For the text-containing cell, return its midpoint in [x, y] coordinate format. 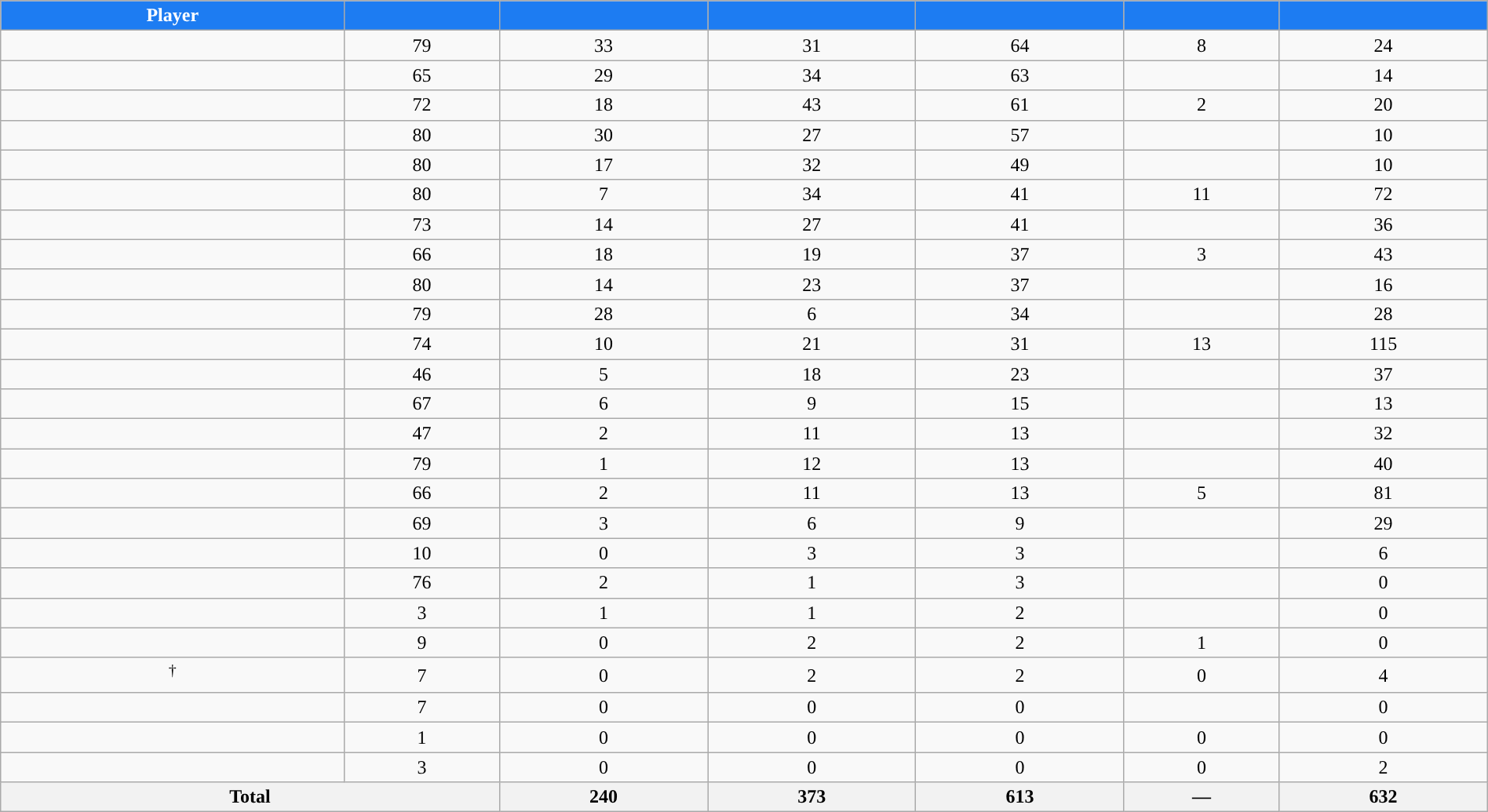
240 [603, 797]
Total [250, 797]
613 [1020, 797]
15 [1020, 404]
632 [1383, 797]
63 [1020, 75]
74 [422, 344]
46 [422, 374]
33 [603, 46]
73 [422, 224]
19 [811, 254]
36 [1383, 224]
24 [1383, 46]
21 [811, 344]
373 [811, 797]
76 [422, 583]
Player [173, 16]
12 [811, 464]
69 [422, 523]
20 [1383, 105]
61 [1020, 105]
— [1202, 797]
16 [1383, 284]
8 [1202, 46]
65 [422, 75]
81 [1383, 493]
67 [422, 404]
17 [603, 165]
64 [1020, 46]
40 [1383, 464]
57 [1020, 135]
49 [1020, 165]
30 [603, 135]
115 [1383, 344]
† [173, 675]
47 [422, 434]
4 [1383, 675]
